Locate the cell with the specified text and output its [X, Y] center coordinate. 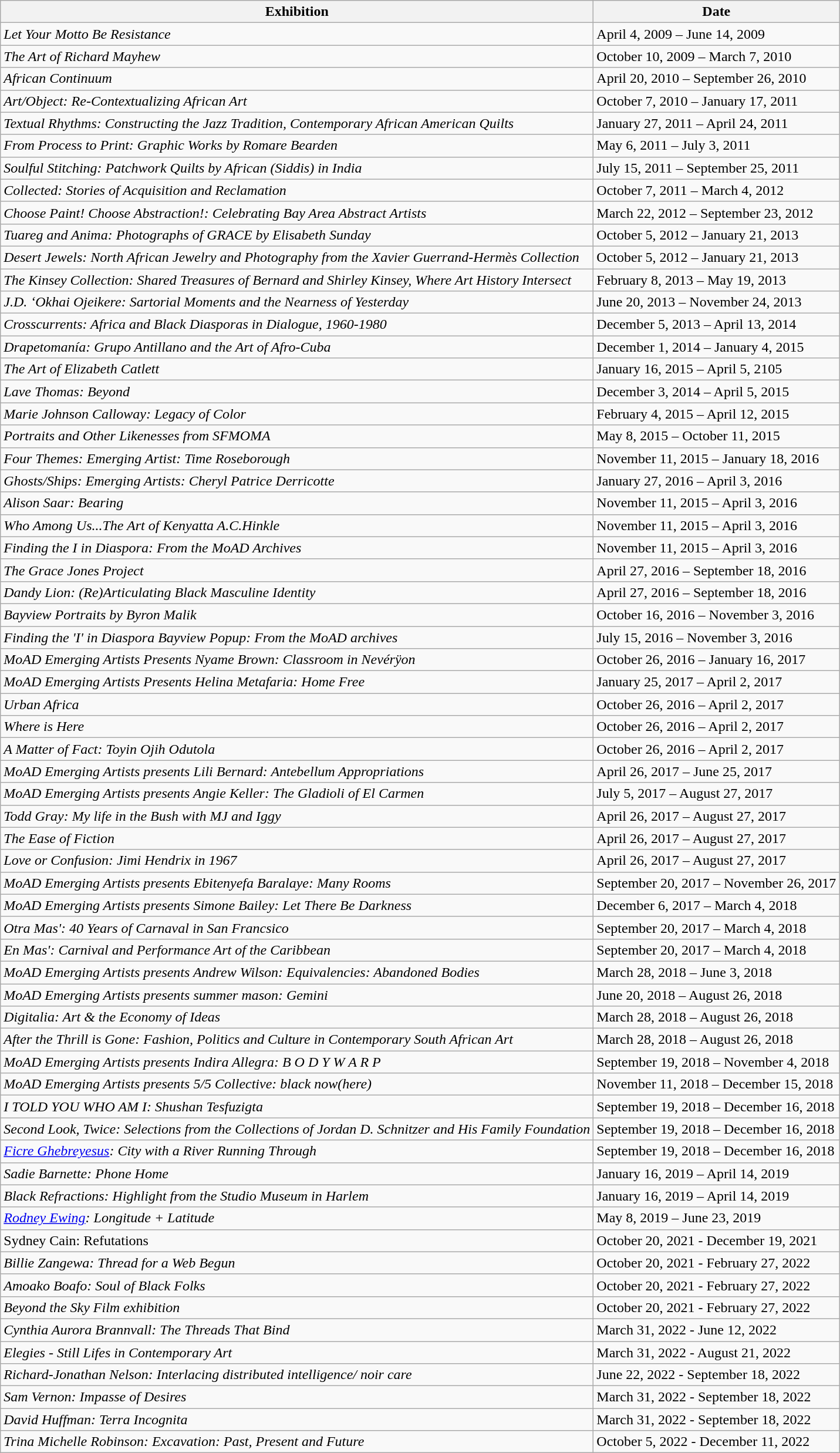
Alison Saar: Bearing [297, 503]
The Grace Jones Project [297, 570]
April 4, 2009 – June 14, 2009 [716, 34]
January 27, 2016 – April 3, 2016 [716, 481]
Finding the 'I' in Diaspora Bayview Popup: From the MoAD archives [297, 637]
African Continuum [297, 79]
Marie Johnson Calloway: Legacy of Color [297, 414]
Choose Paint! Choose Abstraction!: Celebrating Bay Area Abstract Artists [297, 213]
Richard-Jonathan Nelson: Interlacing distributed intelligence/ noir care [297, 1375]
October 7, 2011 – March 4, 2012 [716, 190]
June 22, 2022 - September 18, 2022 [716, 1375]
J.D. ‘Okhai Ojeikere: Sartorial Moments and the Nearness of Yesterday [297, 302]
March 31, 2022 - June 12, 2022 [716, 1330]
July 5, 2017 – August 27, 2017 [716, 794]
Sam Vernon: Impasse of Desires [297, 1397]
December 3, 2014 – April 5, 2015 [716, 392]
MoAD Emerging Artists presents summer mason: Gemini [297, 995]
MoAD Emerging Artists presents Angie Keller: The Gladioli of El Carmen [297, 794]
June 20, 2018 – August 26, 2018 [716, 995]
MoAD Emerging Artists Presents Helina Metafaria: Home Free [297, 682]
David Huffman: Terra Incognita [297, 1420]
Urban Africa [297, 704]
Black Refractions: Highlight from the Studio Museum in Harlem [297, 1196]
September 20, 2017 – November 26, 2017 [716, 883]
Collected: Stories of Acquisition and Reclamation [297, 190]
Todd Gray: My life in the Bush with MJ and Iggy [297, 816]
I TOLD YOU WHO AM I: Shushan Tesfuzigta [297, 1107]
October 5, 2022 - December 11, 2022 [716, 1442]
January 25, 2017 – April 2, 2017 [716, 682]
Dandy Lion: (Re)Articulating Black Masculine Identity [297, 592]
Art/Object: Re-Contextualizing African Art [297, 101]
The Art of Elizabeth Catlett [297, 369]
Desert Jewels: North African Jewelry and Photography from the Xavier Guerrand-Hermès Collection [297, 257]
February 4, 2015 – April 12, 2015 [716, 414]
December 1, 2014 – January 4, 2015 [716, 347]
January 27, 2011 – April 24, 2011 [716, 123]
February 8, 2013 – May 19, 2013 [716, 280]
March 22, 2012 – September 23, 2012 [716, 213]
October 26, 2016 – January 16, 2017 [716, 660]
Crosscurrents: Africa and Black Diasporas in Dialogue, 1960-1980 [297, 325]
MoAD Emerging Artists Presents Nyame Brown: Classroom in Nevérÿon [297, 660]
Lave Thomas: Beyond [297, 392]
Ghosts/Ships: Emerging Artists: Cheryl Patrice Derricotte [297, 481]
A Matter of Fact: Toyin Ojih Odutola [297, 749]
MoAD Emerging Artists presents Lili Bernard: Antebellum Appropriations [297, 771]
November 11, 2015 – January 18, 2016 [716, 459]
Digitalia: Art & the Economy of Ideas [297, 1017]
March 28, 2018 – June 3, 2018 [716, 972]
Textual Rhythms: Constructing the Jazz Tradition, Contemporary African American Quilts [297, 123]
Beyond the Sky Film exhibition [297, 1307]
May 8, 2015 – October 11, 2015 [716, 436]
Finding the I in Diaspora: From the MoAD Archives [297, 548]
Rodney Ewing: Longitude + Latitude [297, 1218]
May 6, 2011 – July 3, 2011 [716, 146]
Billie Zangewa: Thread for a Web Begun [297, 1263]
Ficre Ghebreyesus: City with a River Running Through [297, 1151]
Trina Michelle Robinson: Excavation: Past, Present and Future [297, 1442]
October 16, 2016 – November 3, 2016 [716, 615]
Date [716, 12]
July 15, 2016 – November 3, 2016 [716, 637]
The Art of Richard Mayhew [297, 56]
En Mas': Carnival and Performance Art of the Caribbean [297, 950]
Tuareg and Anima: Photographs of GRACE by Elisabeth Sunday [297, 235]
Amoako Boafo: Soul of Black Folks [297, 1285]
Soulful Stitching: Patchwork Quilts by African (Siddis) in India [297, 168]
Drapetomanía: Grupo Antillano and the Art of Afro-Cuba [297, 347]
From Process to Print: Graphic Works by Romare Bearden [297, 146]
July 15, 2011 – September 25, 2011 [716, 168]
November 11, 2018 – December 15, 2018 [716, 1084]
Sadie Barnette: Phone Home [297, 1174]
September 19, 2018 – November 4, 2018 [716, 1062]
MoAD Emerging Artists presents Simone Bailey: Let There Be Darkness [297, 905]
October 10, 2009 – March 7, 2010 [716, 56]
Otra Mas': 40 Years of Carnaval in San Francsico [297, 928]
Cynthia Aurora Brannvall: The Threads That Bind [297, 1330]
MoAD Emerging Artists presents Andrew Wilson: Equivalencies: Abandoned Bodies [297, 972]
Where is Here [297, 727]
Portraits and Other Likenesses from SFMOMA [297, 436]
MoAD Emerging Artists presents 5/5 Collective: black now(here) [297, 1084]
December 5, 2013 – April 13, 2014 [716, 325]
March 31, 2022 - August 21, 2022 [716, 1352]
April 26, 2017 – June 25, 2017 [716, 771]
January 16, 2015 – April 5, 2105 [716, 369]
June 20, 2013 – November 24, 2013 [716, 302]
Let Your Motto Be Resistance [297, 34]
October 20, 2021 - December 19, 2021 [716, 1240]
The Kinsey Collection: Shared Treasures of Bernard and Shirley Kinsey, Where Art History Intersect [297, 280]
December 6, 2017 – March 4, 2018 [716, 905]
MoAD Emerging Artists presents Indira Allegra: B O D Y W A R P [297, 1062]
MoAD Emerging Artists presents Ebitenyefa Baralaye: Many Rooms [297, 883]
Four Themes: Emerging Artist: Time Roseborough [297, 459]
Second Look, Twice: Selections from the Collections of Jordan D. Schnitzer and His Family Foundation [297, 1129]
Who Among Us...The Art of Kenyatta A.C.Hinkle [297, 525]
May 8, 2019 – June 23, 2019 [716, 1218]
Love or Confusion: Jimi Hendrix in 1967 [297, 861]
Sydney Cain: Refutations [297, 1240]
October 7, 2010 – January 17, 2011 [716, 101]
After the Thrill is Gone: Fashion, Politics and Culture in Contemporary South African Art [297, 1040]
April 20, 2010 – September 26, 2010 [716, 79]
Elegies - Still Lifes in Contemporary Art [297, 1352]
Exhibition [297, 12]
The Ease of Fiction [297, 838]
Bayview Portraits by Byron Malik [297, 615]
